Find where the given text appears and provide that cell's center as (X, Y) coordinate. 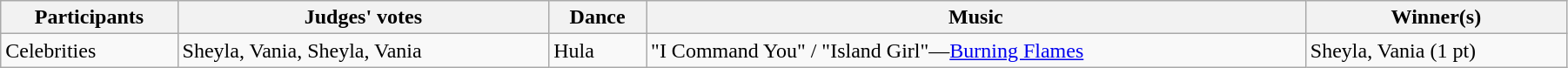
Participants (89, 17)
Celebrities (89, 51)
Dance (598, 17)
Judges' votes (364, 17)
Winner(s) (1436, 17)
"I Command You" / "Island Girl"—Burning Flames (976, 51)
Sheyla, Vania, Sheyla, Vania (364, 51)
Hula (598, 51)
Music (976, 17)
Sheyla, Vania (1 pt) (1436, 51)
